Output the [x, y] coordinate of the center of the cell containing the given text.  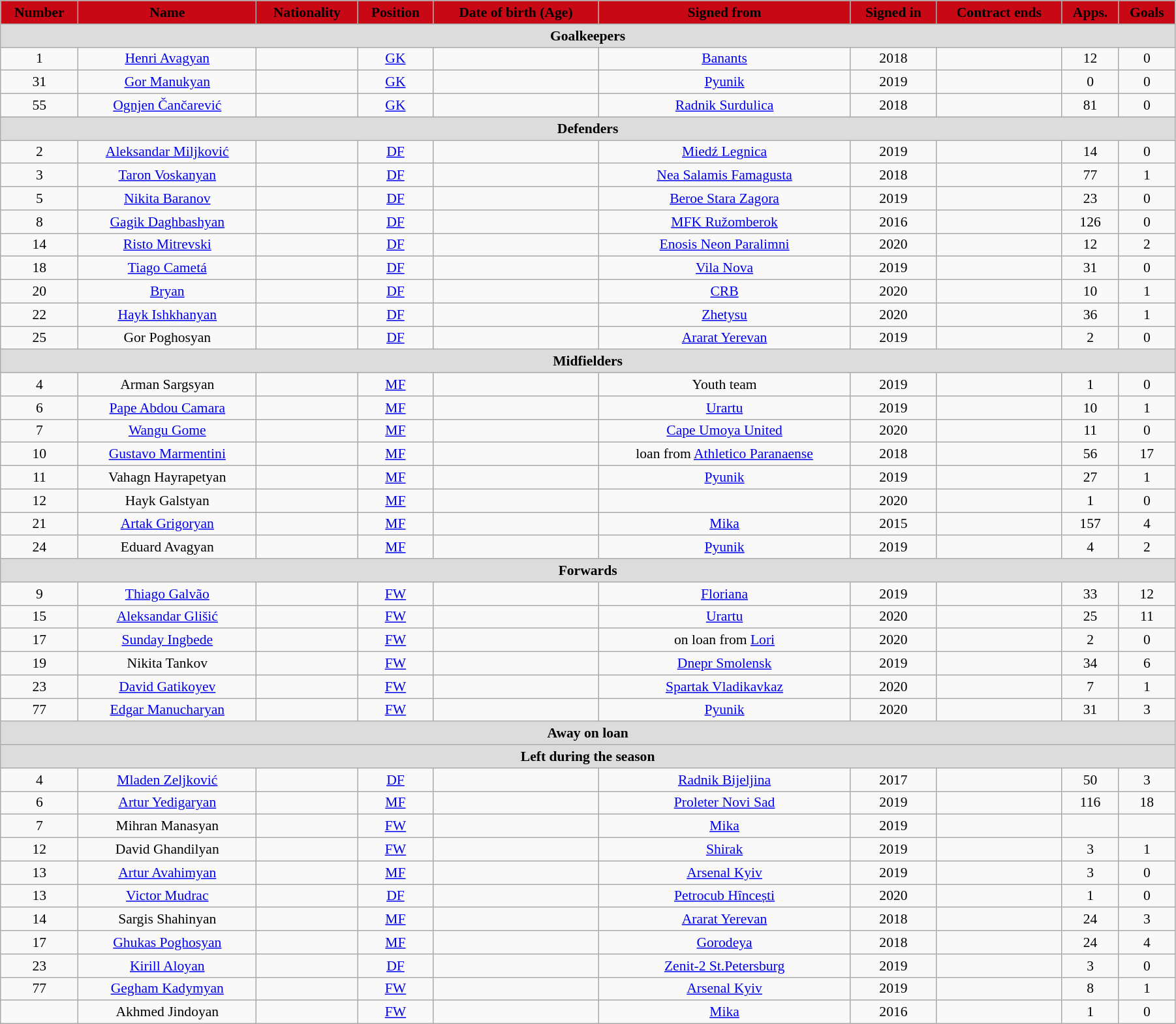
Gagik Daghbashyan [167, 222]
David Ghandilyan [167, 850]
55 [39, 106]
Spartak Vladikavkaz [724, 687]
Eduard Avagyan [167, 548]
Enosis Neon Paralimni [724, 245]
Vila Nova [724, 268]
Bryan [167, 292]
Pape Abdou Camara [167, 408]
2015 [893, 524]
CRB [724, 292]
on loan from Lori [724, 640]
56 [1090, 454]
Sargis Shahinyan [167, 920]
Signed from [724, 12]
50 [1090, 780]
Signed in [893, 12]
Mladen Zeljković [167, 780]
Nea Salamis Famagusta [724, 176]
20 [39, 292]
Apps. [1090, 12]
Contract ends [999, 12]
loan from Athletico Paranaense [724, 454]
Tiago Cametá [167, 268]
36 [1090, 315]
Radnik Bijeljina [724, 780]
Sunday Ingbede [167, 640]
21 [39, 524]
Forwards [588, 570]
Zhetysu [724, 315]
33 [1090, 594]
Risto Mitrevski [167, 245]
Nationality [307, 12]
Thiago Galvão [167, 594]
David Gatikoyev [167, 687]
Cape Umoya United [724, 431]
Artak Grigoryan [167, 524]
Aleksandar Glišić [167, 617]
Hayk Galstyan [167, 501]
Gegham Kadymyan [167, 989]
Midfielders [588, 362]
Floriana [724, 594]
2017 [893, 780]
Gor Poghosyan [167, 338]
Nikita Baranov [167, 198]
Number [39, 12]
34 [1090, 664]
15 [39, 617]
Vahagn Hayrapetyan [167, 478]
157 [1090, 524]
81 [1090, 106]
Left during the season [588, 756]
Petrocub Hîncești [724, 896]
Victor Mudrac [167, 896]
Taron Voskanyan [167, 176]
Akhmed Jindoyan [167, 1012]
22 [39, 315]
Hayk Ishkhanyan [167, 315]
Aleksandar Miljković [167, 152]
Artur Yedigaryan [167, 803]
Goals [1147, 12]
Name [167, 12]
Shirak [724, 850]
19 [39, 664]
116 [1090, 803]
MFK Ružomberok [724, 222]
9 [39, 594]
126 [1090, 222]
Radnik Surdulica [724, 106]
Kirill Aloyan [167, 966]
Dnepr Smolensk [724, 664]
Nikita Tankov [167, 664]
Defenders [588, 129]
Goalkeepers [588, 36]
Miedź Legnica [724, 152]
Proleter Novi Sad [724, 803]
Wangu Gome [167, 431]
Gustavo Marmentini [167, 454]
Gorodeya [724, 942]
Henri Avagyan [167, 59]
Ghukas Poghosyan [167, 942]
Mihran Manasyan [167, 826]
Banants [724, 59]
27 [1090, 478]
Youth team [724, 384]
Position [395, 12]
Arman Sargsyan [167, 384]
Beroe Stara Zagora [724, 198]
Gor Manukyan [167, 82]
Date of birth (Age) [516, 12]
Zenit-2 St.Petersburg [724, 966]
Artur Avahimyan [167, 873]
5 [39, 198]
Away on loan [588, 734]
Ognjen Čančarević [167, 106]
Edgar Manucharyan [167, 710]
